From the cell containing the given text, extract its center point as (X, Y) coordinate. 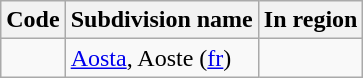
Aosta, Aoste (fr) (162, 58)
In region (310, 20)
Subdivision name (162, 20)
Code (33, 20)
